Pinpoint the cell where the given text exists, returning its (x, y) midpoint coordinate. 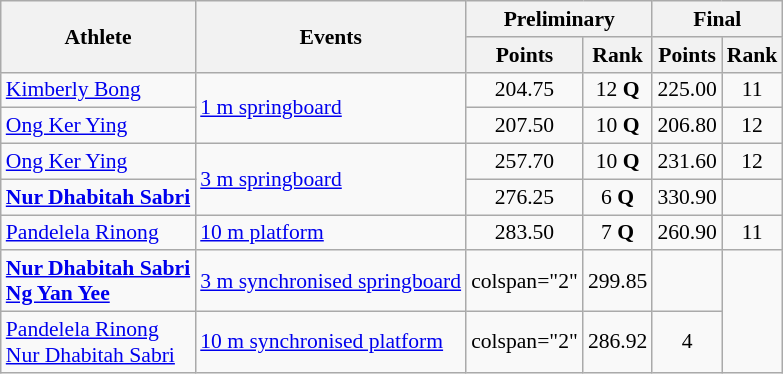
Final (717, 19)
10 m platform (330, 233)
276.25 (524, 197)
207.50 (524, 126)
Pandelela Rinong (98, 233)
286.92 (618, 342)
257.70 (524, 162)
204.75 (524, 90)
330.90 (686, 197)
12 Q (618, 90)
260.90 (686, 233)
Athlete (98, 36)
225.00 (686, 90)
Kimberly Bong (98, 90)
Pandelela RinongNur Dhabitah Sabri (98, 342)
1 m springboard (330, 108)
206.80 (686, 126)
283.50 (524, 233)
6 Q (618, 197)
231.60 (686, 162)
4 (686, 342)
10 m synchronised platform (330, 342)
299.85 (618, 282)
Nur Dhabitah SabriNg Yan Yee (98, 282)
Preliminary (559, 19)
3 m synchronised springboard (330, 282)
Nur Dhabitah Sabri (98, 197)
3 m springboard (330, 180)
7 Q (618, 233)
Events (330, 36)
